From the cell containing the given text, extract its center point as [x, y] coordinate. 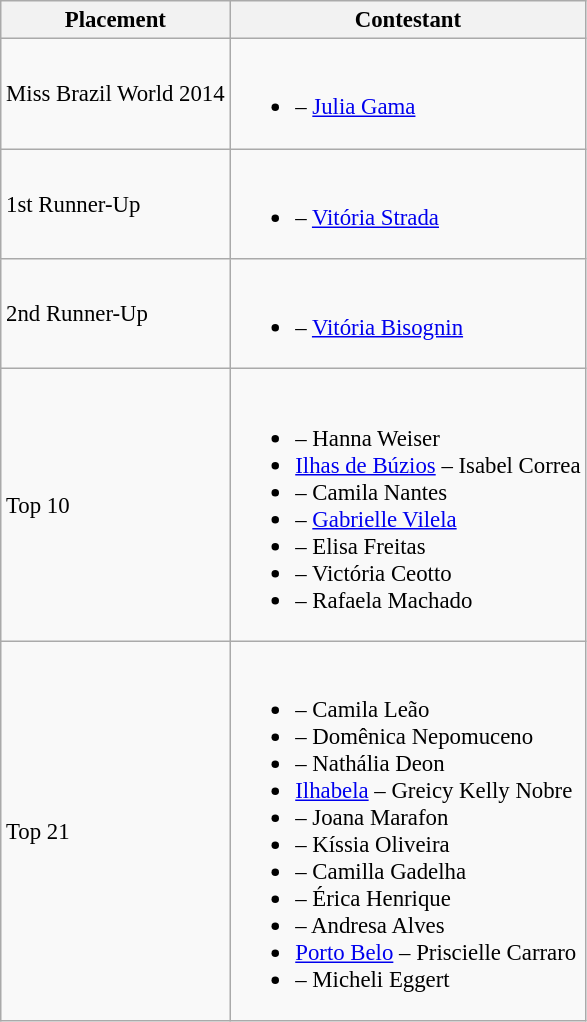
Miss Brazil World 2014 [116, 94]
– Vitória Strada [408, 204]
1st Runner-Up [116, 204]
– Hanna Weiser Ilhas de Búzios – Isabel Correa – Camila Nantes – Gabrielle Vilela – Elisa Freitas – Victória Ceotto – Rafaela Machado [408, 505]
– Vitória Bisognin [408, 314]
Top 10 [116, 505]
– Julia Gama [408, 94]
Placement [116, 20]
Top 21 [116, 831]
2nd Runner-Up [116, 314]
Contestant [408, 20]
